Capture the cell that displays the provided text and extract its [x, y] central coordinate. 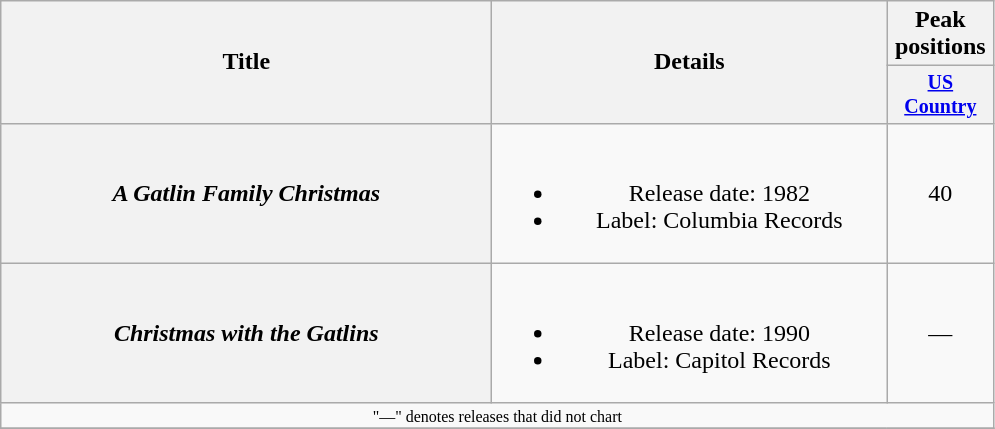
Details [690, 62]
— [940, 333]
US Country [940, 94]
Title [246, 62]
"—" denotes releases that did not chart [498, 415]
Peak positions [940, 34]
Release date: 1982Label: Columbia Records [690, 193]
A Gatlin Family Christmas [246, 193]
40 [940, 193]
Release date: 1990Label: Capitol Records [690, 333]
Christmas with the Gatlins [246, 333]
